For the text-containing cell, return its midpoint in (x, y) coordinate format. 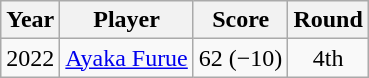
Year (30, 20)
Player (127, 20)
Score (240, 20)
Round (328, 20)
4th (328, 58)
62 (−10) (240, 58)
Ayaka Furue (127, 58)
2022 (30, 58)
